Pinpoint the cell where the given text exists, returning its (X, Y) midpoint coordinate. 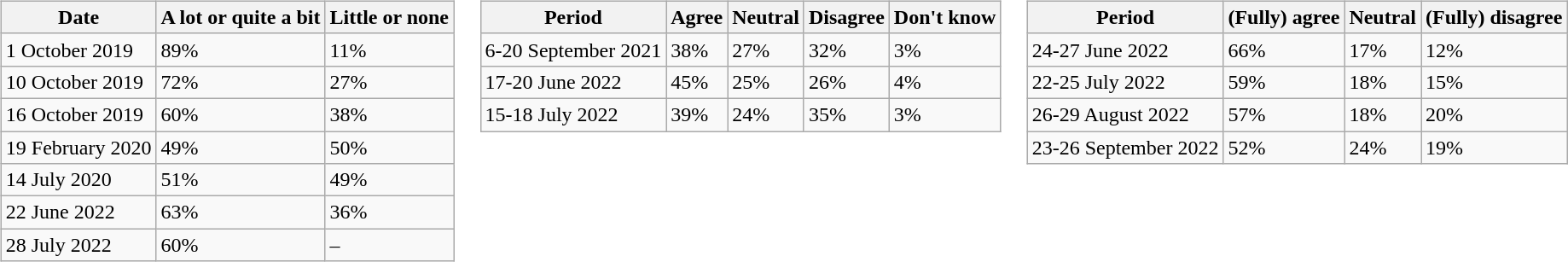
Little or none (389, 17)
28 July 2022 (78, 245)
– (389, 245)
19% (1495, 148)
Don't know (944, 17)
39% (697, 114)
1 October 2019 (78, 49)
17% (1383, 49)
Disagree (846, 17)
26% (846, 82)
72% (241, 82)
59% (1284, 82)
35% (846, 114)
15-18 July 2022 (573, 114)
24-27 June 2022 (1125, 49)
25% (766, 82)
36% (389, 213)
11% (389, 49)
32% (846, 49)
(Fully) disagree (1495, 17)
16 October 2019 (78, 114)
51% (241, 180)
26-29 August 2022 (1125, 114)
45% (697, 82)
A lot or quite a bit (241, 17)
15% (1495, 82)
Agree (697, 17)
(Fully) agree (1284, 17)
6-20 September 2021 (573, 49)
23-26 September 2022 (1125, 148)
63% (241, 213)
17-20 June 2022 (573, 82)
4% (944, 82)
10 October 2019 (78, 82)
66% (1284, 49)
12% (1495, 49)
50% (389, 148)
19 February 2020 (78, 148)
57% (1284, 114)
Date (78, 17)
52% (1284, 148)
20% (1495, 114)
22 June 2022 (78, 213)
22-25 July 2022 (1125, 82)
14 July 2020 (78, 180)
89% (241, 49)
